Locate the cell with the specified text and output its (x, y) center coordinate. 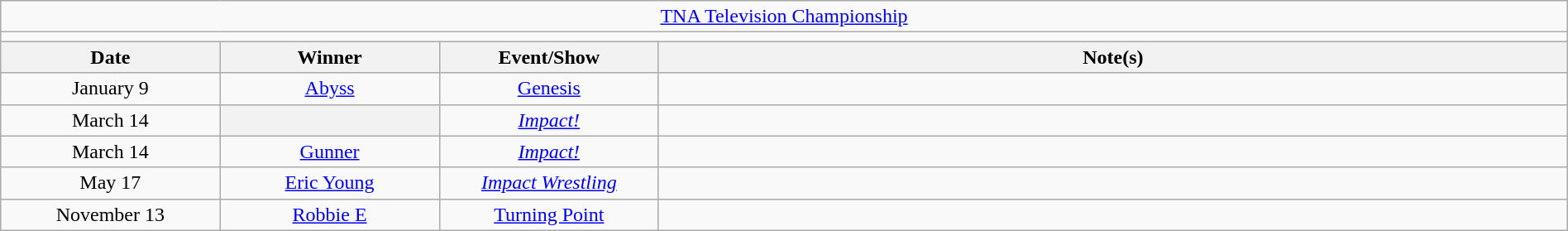
Note(s) (1113, 57)
Date (111, 57)
Impact Wrestling (549, 183)
Abyss (329, 89)
May 17 (111, 183)
January 9 (111, 89)
Genesis (549, 89)
Event/Show (549, 57)
Turning Point (549, 214)
Gunner (329, 152)
Robbie E (329, 214)
November 13 (111, 214)
TNA Television Championship (784, 17)
Eric Young (329, 183)
Winner (329, 57)
